Capture the cell that displays the provided text and extract its (X, Y) central coordinate. 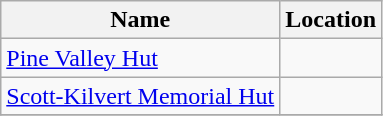
Location (331, 20)
Pine Valley Hut (140, 58)
Name (140, 20)
Scott-Kilvert Memorial Hut (140, 96)
